From the cell containing the given text, extract its center point as (X, Y) coordinate. 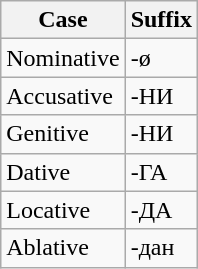
Genitive (63, 134)
Ablative (63, 248)
Nominative (63, 58)
-ø (161, 58)
Dative (63, 172)
Locative (63, 210)
-ДА (161, 210)
-ГА (161, 172)
Accusative (63, 96)
Case (63, 20)
Suffix (161, 20)
-дан (161, 248)
